From the cell containing the given text, extract its center point as (x, y) coordinate. 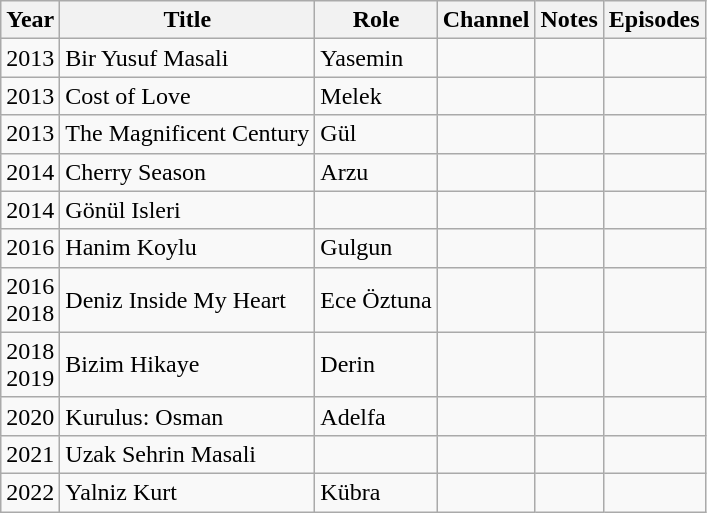
2020 (30, 416)
The Magnificent Century (188, 134)
Gulgun (376, 248)
Melek (376, 96)
Title (188, 20)
2021 (30, 454)
Ece Öztuna (376, 300)
Uzak Sehrin Masali (188, 454)
20182019 (30, 364)
Cherry Season (188, 172)
Role (376, 20)
Kurulus: Osman (188, 416)
Arzu (376, 172)
Bir Yusuf Masali (188, 58)
Kübra (376, 492)
Yasemin (376, 58)
20162018 (30, 300)
Channel (486, 20)
Bizim Hikaye (188, 364)
Hanim Koylu (188, 248)
2016 (30, 248)
Episodes (654, 20)
Notes (569, 20)
Yalniz Kurt (188, 492)
Adelfa (376, 416)
Gül (376, 134)
Deniz Inside My Heart (188, 300)
Derin (376, 364)
Year (30, 20)
Gönül Isleri (188, 210)
2022 (30, 492)
Cost of Love (188, 96)
